Extract the (x, y) coordinate from the center of the cell holding the provided text.  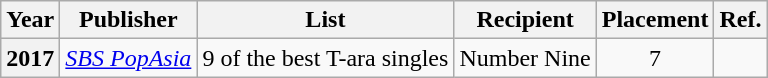
7 (655, 58)
Year (30, 20)
List (326, 20)
Placement (655, 20)
2017 (30, 58)
SBS PopAsia (128, 58)
Number Nine (525, 58)
Publisher (128, 20)
9 of the best T-ara singles (326, 58)
Ref. (740, 20)
Recipient (525, 20)
